Return the [X, Y] coordinate for the center point of the cell that contains the specified text.  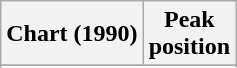
Peakposition [189, 34]
Chart (1990) [72, 34]
